Provide the (x, y) coordinate of the cell's center where the given text is located.  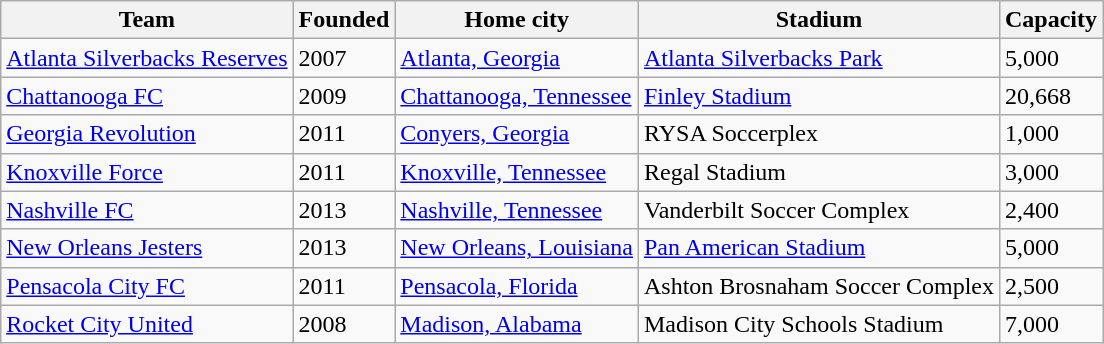
2,500 (1050, 286)
Atlanta Silverbacks Park (818, 58)
Madison, Alabama (517, 324)
Madison City Schools Stadium (818, 324)
2009 (344, 96)
Nashville, Tennessee (517, 210)
1,000 (1050, 134)
Pensacola, Florida (517, 286)
Regal Stadium (818, 172)
Pan American Stadium (818, 248)
Knoxville Force (147, 172)
Atlanta, Georgia (517, 58)
Atlanta Silverbacks Reserves (147, 58)
Knoxville, Tennessee (517, 172)
Georgia Revolution (147, 134)
New Orleans, Louisiana (517, 248)
Conyers, Georgia (517, 134)
New Orleans Jesters (147, 248)
RYSA Soccerplex (818, 134)
Team (147, 20)
3,000 (1050, 172)
20,668 (1050, 96)
Rocket City United (147, 324)
Stadium (818, 20)
Founded (344, 20)
Vanderbilt Soccer Complex (818, 210)
7,000 (1050, 324)
2007 (344, 58)
Pensacola City FC (147, 286)
2,400 (1050, 210)
Chattanooga FC (147, 96)
Nashville FC (147, 210)
Chattanooga, Tennessee (517, 96)
Finley Stadium (818, 96)
2008 (344, 324)
Ashton Brosnaham Soccer Complex (818, 286)
Home city (517, 20)
Capacity (1050, 20)
